Return the [X, Y] coordinate for the center point of the cell that contains the specified text.  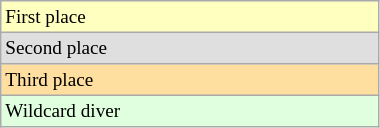
First place [190, 17]
Second place [190, 48]
Third place [190, 80]
Wildcard diver [190, 111]
